Output the [x, y] coordinate of the center of the cell containing the given text.  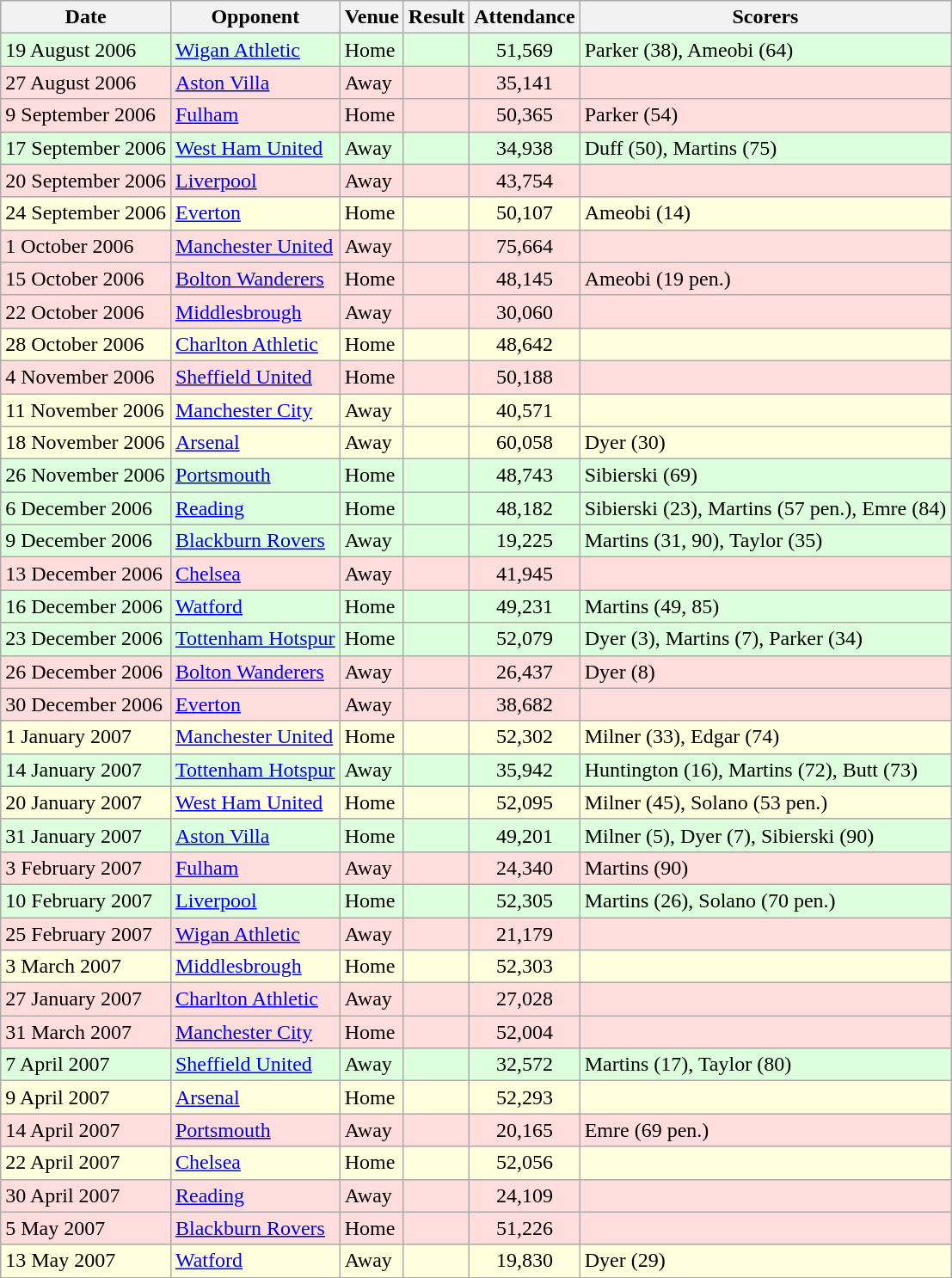
Attendance [525, 17]
Martins (17), Taylor (80) [765, 1065]
22 October 2006 [86, 311]
48,743 [525, 476]
20 January 2007 [86, 802]
9 April 2007 [86, 1097]
48,182 [525, 508]
Milner (45), Solano (53 pen.) [765, 802]
14 April 2007 [86, 1130]
Scorers [765, 17]
50,107 [525, 213]
50,365 [525, 115]
Martins (31, 90), Taylor (35) [765, 541]
Parker (38), Ameobi (64) [765, 50]
1 October 2006 [86, 246]
Dyer (8) [765, 672]
19,225 [525, 541]
35,942 [525, 770]
19 August 2006 [86, 50]
25 February 2007 [86, 933]
Huntington (16), Martins (72), Butt (73) [765, 770]
26 December 2006 [86, 672]
Parker (54) [765, 115]
5 May 2007 [86, 1228]
49,201 [525, 835]
13 December 2006 [86, 574]
31 January 2007 [86, 835]
52,004 [525, 1032]
41,945 [525, 574]
51,226 [525, 1228]
49,231 [525, 606]
24,340 [525, 868]
9 December 2006 [86, 541]
Ameobi (19 pen.) [765, 279]
51,569 [525, 50]
16 December 2006 [86, 606]
32,572 [525, 1065]
20 September 2006 [86, 181]
24 September 2006 [86, 213]
Dyer (3), Martins (7), Parker (34) [765, 639]
22 April 2007 [86, 1163]
50,188 [525, 377]
Martins (26), Solano (70 pen.) [765, 900]
19,830 [525, 1261]
27,028 [525, 999]
Sibierski (69) [765, 476]
Dyer (29) [765, 1261]
3 February 2007 [86, 868]
48,642 [525, 344]
28 October 2006 [86, 344]
48,145 [525, 279]
15 October 2006 [86, 279]
60,058 [525, 443]
13 May 2007 [86, 1261]
14 January 2007 [86, 770]
Date [86, 17]
52,293 [525, 1097]
11 November 2006 [86, 410]
34,938 [525, 148]
31 March 2007 [86, 1032]
17 September 2006 [86, 148]
Dyer (30) [765, 443]
Result [436, 17]
24,109 [525, 1195]
26 November 2006 [86, 476]
30 December 2006 [86, 704]
30 April 2007 [86, 1195]
18 November 2006 [86, 443]
Duff (50), Martins (75) [765, 148]
52,303 [525, 967]
Martins (90) [765, 868]
Martins (49, 85) [765, 606]
6 December 2006 [86, 508]
38,682 [525, 704]
1 January 2007 [86, 737]
52,056 [525, 1163]
Sibierski (23), Martins (57 pen.), Emre (84) [765, 508]
4 November 2006 [86, 377]
10 February 2007 [86, 900]
Emre (69 pen.) [765, 1130]
7 April 2007 [86, 1065]
52,079 [525, 639]
30,060 [525, 311]
3 March 2007 [86, 967]
52,095 [525, 802]
20,165 [525, 1130]
23 December 2006 [86, 639]
52,302 [525, 737]
9 September 2006 [86, 115]
Venue [372, 17]
Milner (33), Edgar (74) [765, 737]
75,664 [525, 246]
27 August 2006 [86, 83]
52,305 [525, 900]
35,141 [525, 83]
27 January 2007 [86, 999]
43,754 [525, 181]
40,571 [525, 410]
26,437 [525, 672]
21,179 [525, 933]
Milner (5), Dyer (7), Sibierski (90) [765, 835]
Ameobi (14) [765, 213]
Opponent [255, 17]
